Determine the [X, Y] coordinate at the center of the cell enclosing the given text.  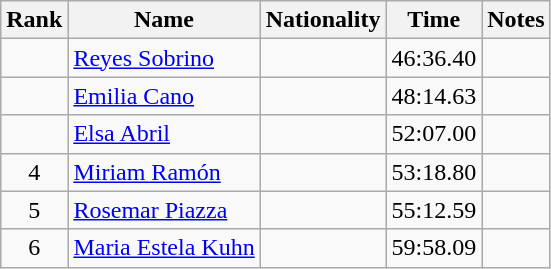
Time [434, 20]
Rosemar Piazza [164, 210]
Name [164, 20]
Reyes Sobrino [164, 58]
Miriam Ramón [164, 172]
46:36.40 [434, 58]
48:14.63 [434, 96]
Notes [516, 20]
Rank [34, 20]
Maria Estela Kuhn [164, 248]
4 [34, 172]
59:58.09 [434, 248]
Emilia Cano [164, 96]
55:12.59 [434, 210]
53:18.80 [434, 172]
6 [34, 248]
52:07.00 [434, 134]
5 [34, 210]
Nationality [323, 20]
Elsa Abril [164, 134]
